Pinpoint the cell where the given text exists, returning its [X, Y] midpoint coordinate. 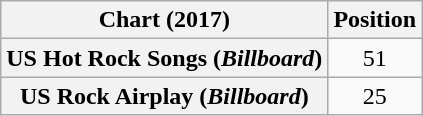
51 [375, 58]
US Rock Airplay (Billboard) [164, 96]
25 [375, 96]
Position [375, 20]
Chart (2017) [164, 20]
US Hot Rock Songs (Billboard) [164, 58]
